Capture the cell that displays the provided text and extract its (x, y) central coordinate. 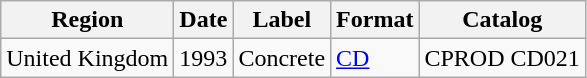
Concrete (282, 58)
Format (375, 20)
Label (282, 20)
1993 (204, 58)
Catalog (502, 20)
CD (375, 58)
CPROD CD021 (502, 58)
Date (204, 20)
United Kingdom (88, 58)
Region (88, 20)
